Scan for the cell matching the given text and deliver its [X, Y] coordinate at center. 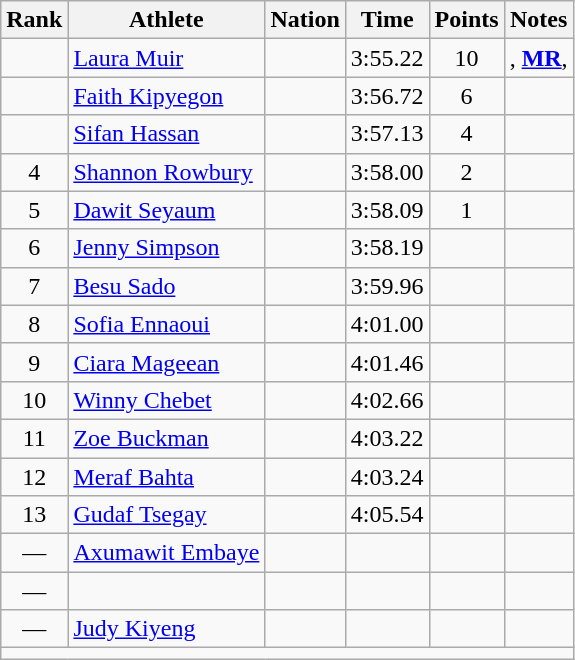
13 [34, 515]
Winny Chebet [166, 400]
Athlete [166, 20]
3:58.19 [387, 248]
4:02.66 [387, 400]
Axumawit Embaye [166, 553]
Faith Kipyegon [166, 96]
Dawit Seyaum [166, 210]
Sifan Hassan [166, 134]
3:58.00 [387, 172]
Gudaf Tsegay [166, 515]
12 [34, 477]
Notes [538, 20]
3:58.09 [387, 210]
Zoe Buckman [166, 438]
3:57.13 [387, 134]
Shannon Rowbury [166, 172]
3:55.22 [387, 58]
8 [34, 324]
4:03.24 [387, 477]
4:01.00 [387, 324]
Sofia Ennaoui [166, 324]
Judy Kiyeng [166, 629]
11 [34, 438]
4:01.46 [387, 362]
9 [34, 362]
Laura Muir [166, 58]
5 [34, 210]
2 [466, 172]
7 [34, 286]
4:05.54 [387, 515]
Jenny Simpson [166, 248]
Besu Sado [166, 286]
3:56.72 [387, 96]
Nation [305, 20]
Rank [34, 20]
Time [387, 20]
4:03.22 [387, 438]
1 [466, 210]
Points [466, 20]
3:59.96 [387, 286]
Ciara Mageean [166, 362]
Meraf Bahta [166, 477]
, MR, [538, 58]
